Pinpoint the cell where the given text exists, returning its (X, Y) midpoint coordinate. 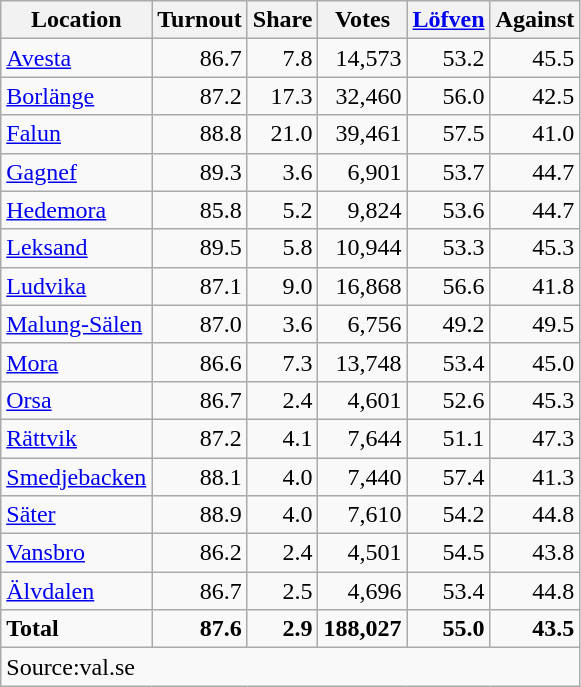
7,610 (362, 515)
Leksand (76, 248)
13,748 (362, 362)
Falun (76, 134)
56.6 (448, 286)
87.6 (200, 629)
4,501 (362, 553)
Votes (362, 20)
Mora (76, 362)
43.8 (535, 553)
4,696 (362, 591)
14,573 (362, 58)
86.6 (200, 362)
88.8 (200, 134)
Turnout (200, 20)
43.5 (535, 629)
2.5 (282, 591)
9.0 (282, 286)
Löfven (448, 20)
56.0 (448, 96)
6,756 (362, 324)
41.8 (535, 286)
88.9 (200, 515)
85.8 (200, 210)
7.3 (282, 362)
88.1 (200, 477)
87.1 (200, 286)
Vansbro (76, 553)
Borlänge (76, 96)
Gagnef (76, 172)
57.5 (448, 134)
Hedemora (76, 210)
57.4 (448, 477)
Avesta (76, 58)
53.6 (448, 210)
17.3 (282, 96)
54.2 (448, 515)
55.0 (448, 629)
21.0 (282, 134)
Location (76, 20)
4.1 (282, 438)
Total (76, 629)
2.9 (282, 629)
51.1 (448, 438)
45.5 (535, 58)
Malung-Sälen (76, 324)
87.0 (200, 324)
Rättvik (76, 438)
9,824 (362, 210)
41.0 (535, 134)
39,461 (362, 134)
53.7 (448, 172)
53.2 (448, 58)
16,868 (362, 286)
89.3 (200, 172)
32,460 (362, 96)
5.2 (282, 210)
6,901 (362, 172)
41.3 (535, 477)
7,440 (362, 477)
Smedjebacken (76, 477)
Share (282, 20)
53.3 (448, 248)
Against (535, 20)
Ludvika (76, 286)
86.2 (200, 553)
Säter (76, 515)
89.5 (200, 248)
45.0 (535, 362)
4,601 (362, 400)
Orsa (76, 400)
49.5 (535, 324)
7.8 (282, 58)
5.8 (282, 248)
Source:val.se (290, 667)
52.6 (448, 400)
54.5 (448, 553)
49.2 (448, 324)
10,944 (362, 248)
42.5 (535, 96)
47.3 (535, 438)
Älvdalen (76, 591)
188,027 (362, 629)
7,644 (362, 438)
